Capture the cell that displays the provided text and extract its [x, y] central coordinate. 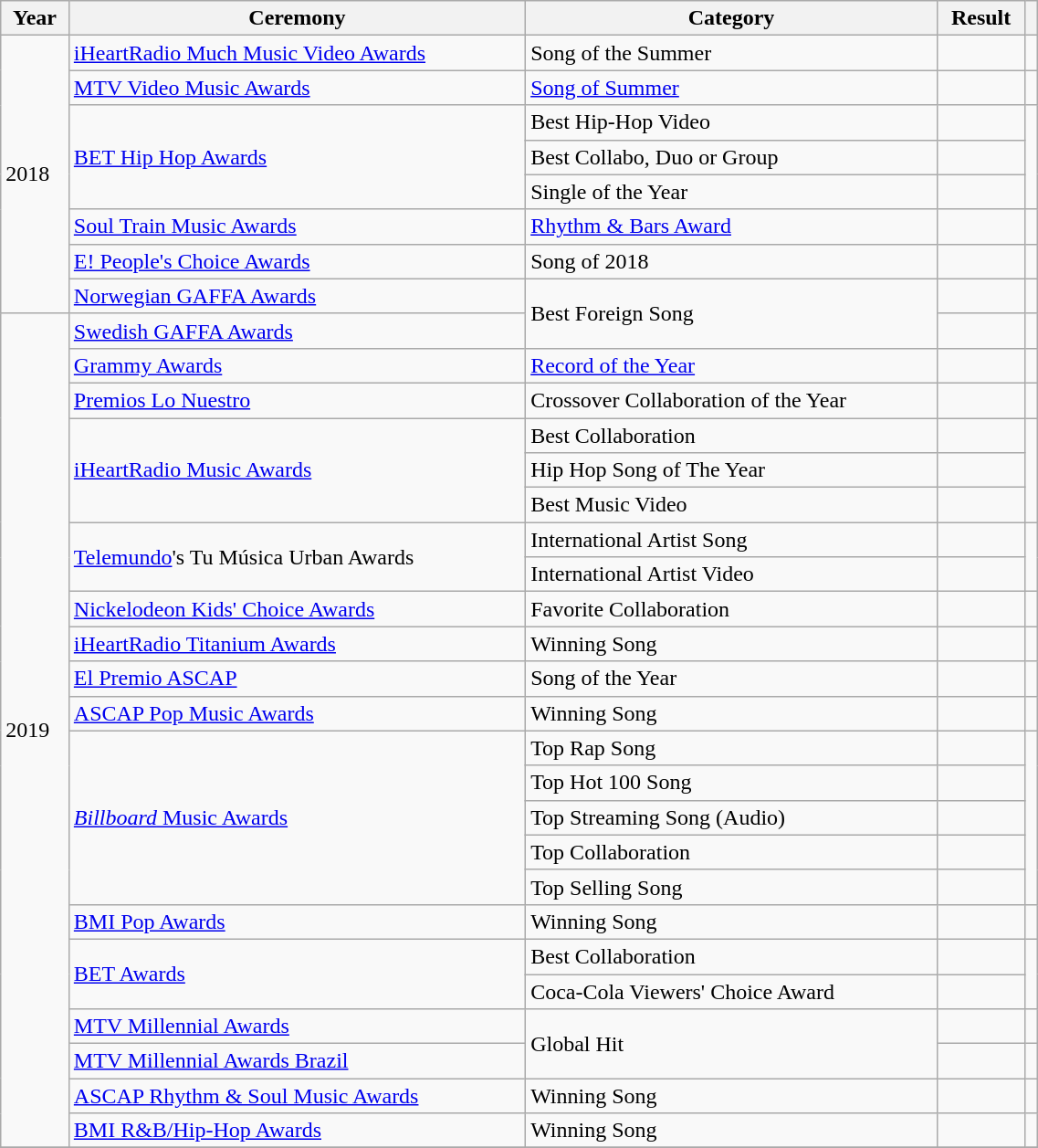
ASCAP Pop Music Awards [297, 713]
2018 [35, 174]
Song of the Year [732, 679]
Norwegian GAFFA Awards [297, 296]
Swedish GAFFA Awards [297, 331]
BET Hip Hop Awards [297, 157]
Premios Lo Nuestro [297, 400]
Nickelodeon Kids' Choice Awards [297, 609]
Best Foreign Song [732, 313]
Crossover Collaboration of the Year [732, 400]
2019 [35, 731]
iHeartRadio Titanium Awards [297, 644]
Telemundo's Tu Música Urban Awards [297, 557]
Year [35, 18]
Top Rap Song [732, 748]
BMI R&B/Hip-Hop Awards [297, 1131]
Top Collaboration [732, 852]
Top Selling Song [732, 887]
Best Music Video [732, 505]
MTV Video Music Awards [297, 88]
El Premio ASCAP [297, 679]
iHeartRadio Much Music Video Awards [297, 53]
MTV Millennial Awards [297, 1027]
Best Hip-Hop Video [732, 122]
Song of Summer [732, 88]
Song of 2018 [732, 261]
BMI Pop Awards [297, 922]
Grammy Awards [297, 365]
Coca-Cola Viewers' Choice Award [732, 991]
MTV Millennial Awards Brazil [297, 1061]
Soul Train Music Awards [297, 226]
Result [980, 18]
BET Awards [297, 974]
Top Streaming Song (Audio) [732, 817]
International Artist Video [732, 574]
Billboard Music Awards [297, 817]
Song of the Summer [732, 53]
Single of the Year [732, 192]
Category [732, 18]
Ceremony [297, 18]
Hip Hop Song of The Year [732, 470]
Favorite Collaboration [732, 609]
International Artist Song [732, 540]
iHeartRadio Music Awards [297, 470]
Record of the Year [732, 365]
Best Collabo, Duo or Group [732, 157]
Top Hot 100 Song [732, 783]
ASCAP Rhythm & Soul Music Awards [297, 1096]
E! People's Choice Awards [297, 261]
Rhythm & Bars Award [732, 226]
Global Hit [732, 1044]
